From the cell containing the given text, extract its center point as [x, y] coordinate. 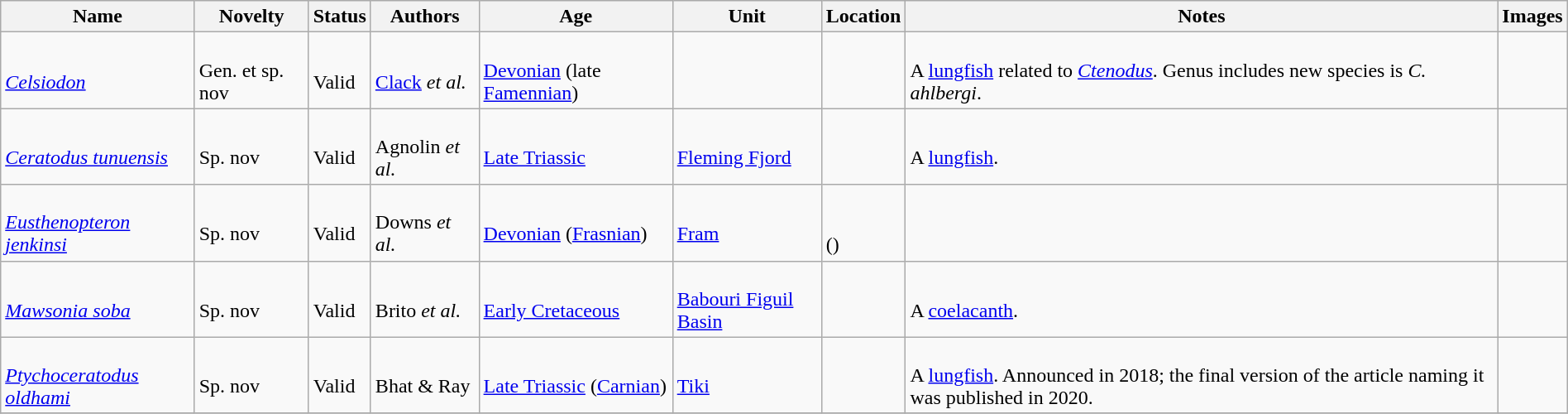
Bhat & Ray [425, 375]
A lungfish related to Ctenodus. Genus includes new species is C. ahlbergi. [1202, 70]
Fram [747, 223]
Downs et al. [425, 223]
Ceratodus tunuensis [98, 147]
Mawsonia soba [98, 299]
A lungfish. Announced in 2018; the final version of the article naming it was published in 2020. [1202, 375]
Location [863, 17]
Novelty [251, 17]
Ptychoceratodus oldhami [98, 375]
Eusthenopteron jenkinsi [98, 223]
Tiki [747, 375]
Devonian (Frasnian) [576, 223]
Status [339, 17]
Celsiodon [98, 70]
Unit [747, 17]
Notes [1202, 17]
Name [98, 17]
Late Triassic (Carnian) [576, 375]
A lungfish. [1202, 147]
Agnolin et al. [425, 147]
Babouri Figuil Basin [747, 299]
A coelacanth. [1202, 299]
Late Triassic [576, 147]
Images [1532, 17]
Fleming Fjord [747, 147]
Authors [425, 17]
Age [576, 17]
Clack et al. [425, 70]
Early Cretaceous [576, 299]
Brito et al. [425, 299]
Devonian (late Famennian) [576, 70]
Gen. et sp. nov [251, 70]
() [863, 223]
